Return the [x, y] coordinate for the center point of the cell that contains the specified text.  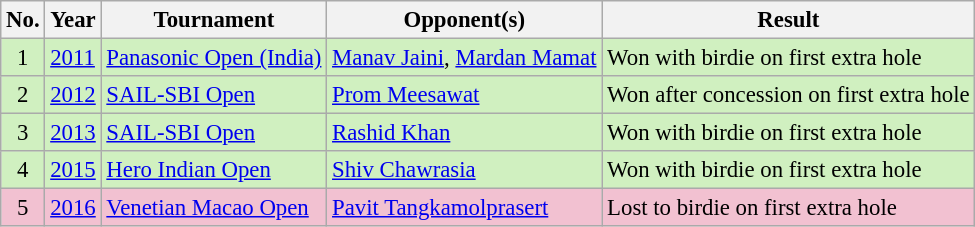
No. [23, 20]
2012 [73, 95]
Hero Indian Open [214, 170]
Rashid Khan [464, 133]
2011 [73, 58]
Pavit Tangkamolprasert [464, 208]
2013 [73, 133]
Prom Meesawat [464, 95]
2015 [73, 170]
Venetian Macao Open [214, 208]
Panasonic Open (India) [214, 58]
Opponent(s) [464, 20]
1 [23, 58]
Shiv Chawrasia [464, 170]
4 [23, 170]
Result [788, 20]
Won after concession on first extra hole [788, 95]
3 [23, 133]
Lost to birdie on first extra hole [788, 208]
5 [23, 208]
Year [73, 20]
2 [23, 95]
2016 [73, 208]
Tournament [214, 20]
Manav Jaini, Mardan Mamat [464, 58]
